Pinpoint the cell where the given text exists, returning its [X, Y] midpoint coordinate. 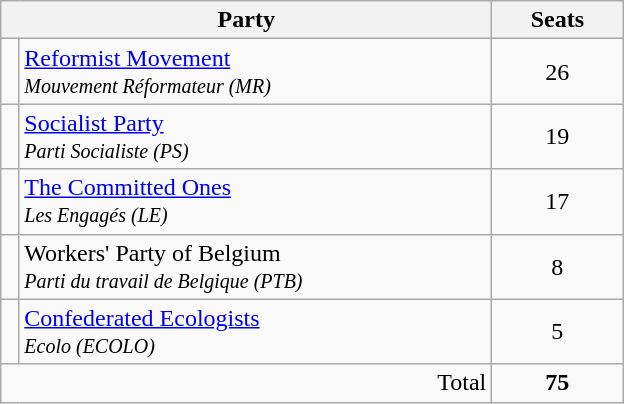
Confederated EcologistsEcolo (ECOLO) [256, 332]
19 [558, 136]
The Committed OnesLes Engagés (LE) [256, 202]
17 [558, 202]
Reformist MovementMouvement Réformateur (MR) [256, 72]
8 [558, 266]
75 [558, 383]
Seats [558, 20]
5 [558, 332]
Total [246, 383]
Party [246, 20]
Workers' Party of BelgiumParti du travail de Belgique (PTB) [256, 266]
26 [558, 72]
Socialist PartyParti Socialiste (PS) [256, 136]
